From the cell containing the given text, extract its center point as (x, y) coordinate. 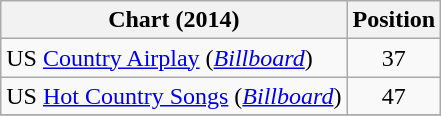
Chart (2014) (174, 20)
47 (394, 96)
37 (394, 58)
Position (394, 20)
US Country Airplay (Billboard) (174, 58)
US Hot Country Songs (Billboard) (174, 96)
